For the text-containing cell, return its midpoint in (x, y) coordinate format. 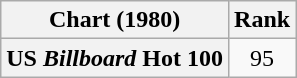
Chart (1980) (115, 20)
US Billboard Hot 100 (115, 58)
95 (262, 58)
Rank (262, 20)
